Provide the (X, Y) coordinate of the cell's center where the given text is located.  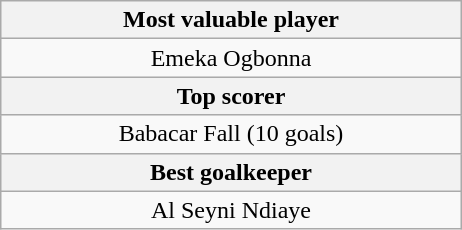
Most valuable player (230, 20)
Best goalkeeper (230, 172)
Babacar Fall (10 goals) (230, 134)
Al Seyni Ndiaye (230, 210)
Top scorer (230, 96)
Emeka Ogbonna (230, 58)
